Search for the cell housing the specified text and yield its (X, Y) center coordinate. 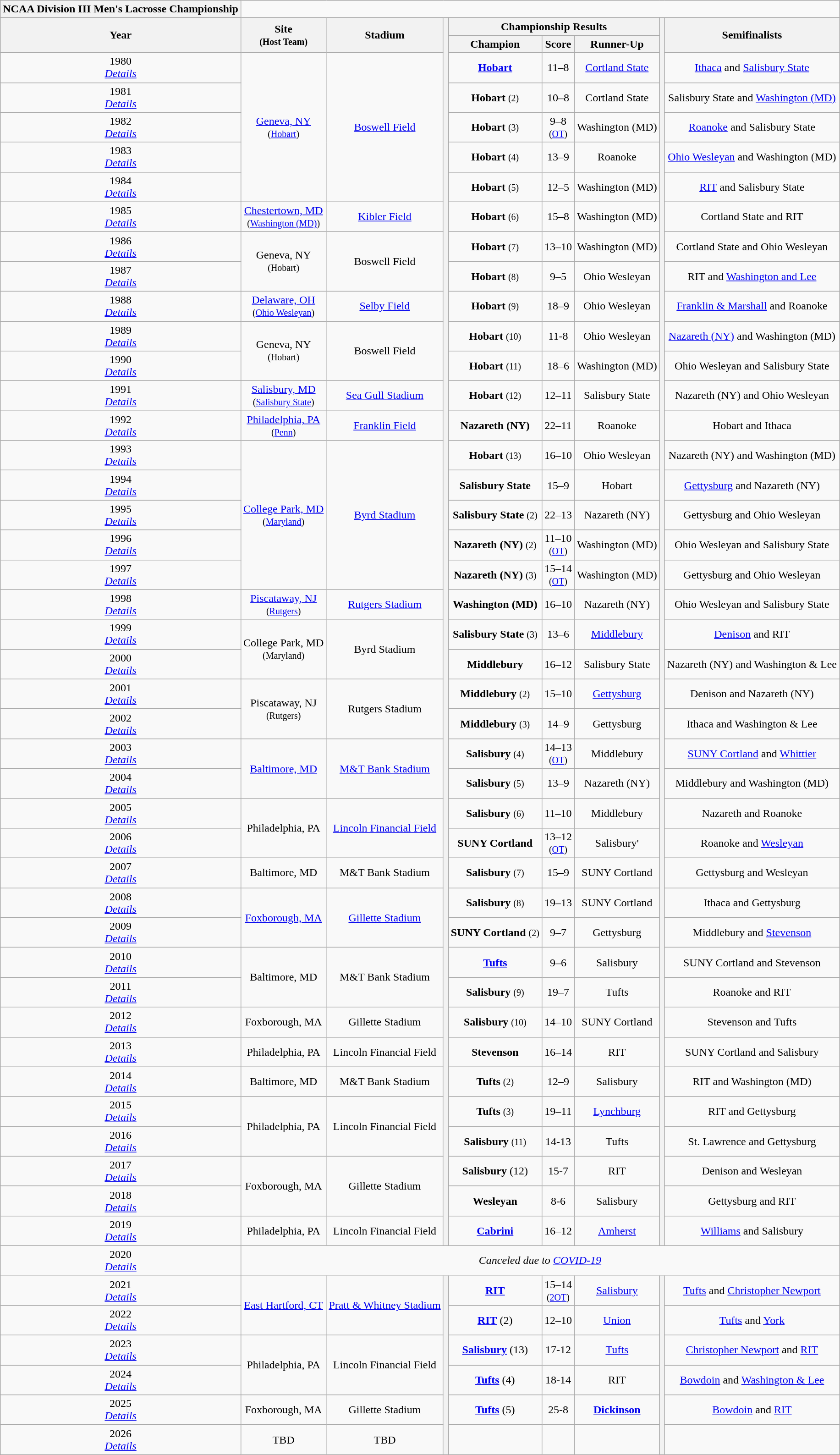
12–11 (558, 396)
1987Details (121, 276)
Christopher Newport and RIT (752, 1350)
14-13 (558, 1141)
1994Details (121, 485)
Champion (495, 44)
Salisbury (9) (495, 992)
Tufts and Christopher Newport (752, 1290)
Roanoke and RIT (752, 992)
Salisbury (11) (495, 1141)
Canceled due to COVID-19 (540, 1261)
22–13 (558, 515)
Tufts (5) (495, 1410)
Ithaca and Salisbury State (752, 68)
2009Details (121, 932)
Gettysburg and RIT (752, 1201)
1990Details (121, 366)
1982Details (121, 127)
12–10 (558, 1320)
Salisbury (10) (495, 1022)
RIT and Gettysburg (752, 1111)
1984Details (121, 187)
Hobart (8) (495, 276)
18–9 (558, 306)
2001Details (121, 694)
Stevenson (495, 1052)
Franklin Field (385, 425)
11–10 (558, 813)
1980Details (121, 68)
Hobart (7) (495, 247)
2022Details (121, 1320)
2014Details (121, 1082)
Middlebury (2) (495, 694)
Hobart (5) (495, 187)
2018Details (121, 1201)
2016Details (121, 1141)
25-8 (558, 1410)
Tufts and York (752, 1320)
Score (558, 44)
Salisbury State (2) (495, 515)
9–7 (558, 932)
Denison and Nazareth (NY) (752, 694)
Salisbury, MD(Salisbury State) (283, 396)
12–5 (558, 187)
Hobart (4) (495, 157)
Bowdoin and RIT (752, 1410)
9–6 (558, 963)
SUNY Cortland and Salisbury (752, 1052)
1983Details (121, 157)
16–14 (558, 1052)
Denison and RIT (752, 634)
Roanoke and Wesleyan (752, 843)
SUNY Cortland and Whittier (752, 754)
East Hartford, CT (283, 1305)
Hobart (2) (495, 97)
Lynchburg (617, 1111)
18–6 (558, 366)
Salisbury (4) (495, 754)
Denison and Wesleyan (752, 1171)
Middlebury and Stevenson (752, 932)
Ithaca and Washington & Lee (752, 723)
Salisbury State (3) (495, 634)
Hobart (9) (495, 306)
1993Details (121, 456)
Chestertown, MD(Washington (MD)) (283, 216)
2013Details (121, 1052)
17-12 (558, 1350)
Salisbury (8) (495, 903)
Salisbury State and Washington (MD) (752, 97)
1981Details (121, 97)
Middlebury (3) (495, 723)
1988Details (121, 306)
Runner-Up (617, 44)
RIT (2) (495, 1320)
8-6 (558, 1201)
Philadelphia, PA(Penn) (283, 425)
2004Details (121, 783)
2006Details (121, 843)
2024Details (121, 1380)
2005Details (121, 813)
Year (121, 35)
9–5 (558, 276)
13–12(OT) (558, 843)
Nazareth (NY) and Washington & Lee (752, 664)
Gettysburg and Wesleyan (752, 873)
1998Details (121, 604)
Cortland State and Ohio Wesleyan (752, 247)
1997Details (121, 575)
Cortland State and RIT (752, 216)
19–7 (558, 992)
Ithaca and Gettysburg (752, 903)
22–11 (558, 425)
1985Details (121, 216)
1995Details (121, 515)
2002Details (121, 723)
SUNY Cortland (2) (495, 932)
2015Details (121, 1111)
RIT and Washington (MD) (752, 1082)
Roanoke and Salisbury State (752, 127)
18-14 (558, 1380)
Salisbury (6) (495, 813)
Tufts (3) (495, 1111)
11–8 (558, 68)
12–9 (558, 1082)
Nazareth (NY) (2) (495, 545)
Hobart (13) (495, 456)
13–10 (558, 247)
1986Details (121, 247)
2010Details (121, 963)
Hobart (11) (495, 366)
RIT and Salisbury State (752, 187)
15–10 (558, 694)
Amherst (617, 1230)
2007Details (121, 873)
2003Details (121, 754)
Delaware, OH(Ohio Wesleyan) (283, 306)
2020Details (121, 1261)
NCAA Division III Men's Lacrosse Championship (121, 9)
2021Details (121, 1290)
2019Details (121, 1230)
14–9 (558, 723)
Hobart (6) (495, 216)
Tufts (2) (495, 1082)
Gettysburg and Nazareth (NY) (752, 485)
RIT and Washington and Lee (752, 276)
Tufts (4) (495, 1380)
11-8 (558, 336)
2017Details (121, 1171)
Nazareth (NY) and Ohio Wesleyan (752, 396)
Hobart (10) (495, 336)
Union (617, 1320)
Bowdoin and Washington & Lee (752, 1380)
Salisbury (5) (495, 783)
Ohio Wesleyan and Washington (MD) (752, 157)
Franklin & Marshall and Roanoke (752, 306)
2026Details (121, 1439)
1996Details (121, 545)
Hobart (12) (495, 396)
Middlebury and Washington (MD) (752, 783)
Cabrini (495, 1230)
1991Details (121, 396)
15-7 (558, 1171)
Williams and Salisbury (752, 1230)
Nazareth (NY) (3) (495, 575)
9–8(OT) (558, 127)
14–10 (558, 1022)
19–11 (558, 1111)
1999Details (121, 634)
Salisbury' (617, 843)
2025Details (121, 1410)
Wesleyan (495, 1201)
Salisbury (7) (495, 873)
13–6 (558, 634)
Kibler Field (385, 216)
Stadium (385, 35)
14–13(OT) (558, 754)
Pratt & Whitney Stadium (385, 1305)
15–14(2OT) (558, 1290)
Site(Host Team) (283, 35)
2011Details (121, 992)
2012Details (121, 1022)
Hobart (3) (495, 127)
Stevenson and Tufts (752, 1022)
19–13 (558, 903)
11–10(OT) (558, 545)
Nazareth and Roanoke (752, 813)
1989Details (121, 336)
SUNY Cortland and Stevenson (752, 963)
10–8 (558, 97)
2000Details (121, 664)
Salisbury (12) (495, 1171)
1992Details (121, 425)
Sea Gull Stadium (385, 396)
Hobart and Ithaca (752, 425)
Dickinson (617, 1410)
Semifinalists (752, 35)
15–14(OT) (558, 575)
Championship Results (554, 27)
St. Lawrence and Gettysburg (752, 1141)
2008Details (121, 903)
Salisbury (13) (495, 1350)
Selby Field (385, 306)
15–8 (558, 216)
2023Details (121, 1350)
